Scan for the cell matching the given text and deliver its [x, y] coordinate at center. 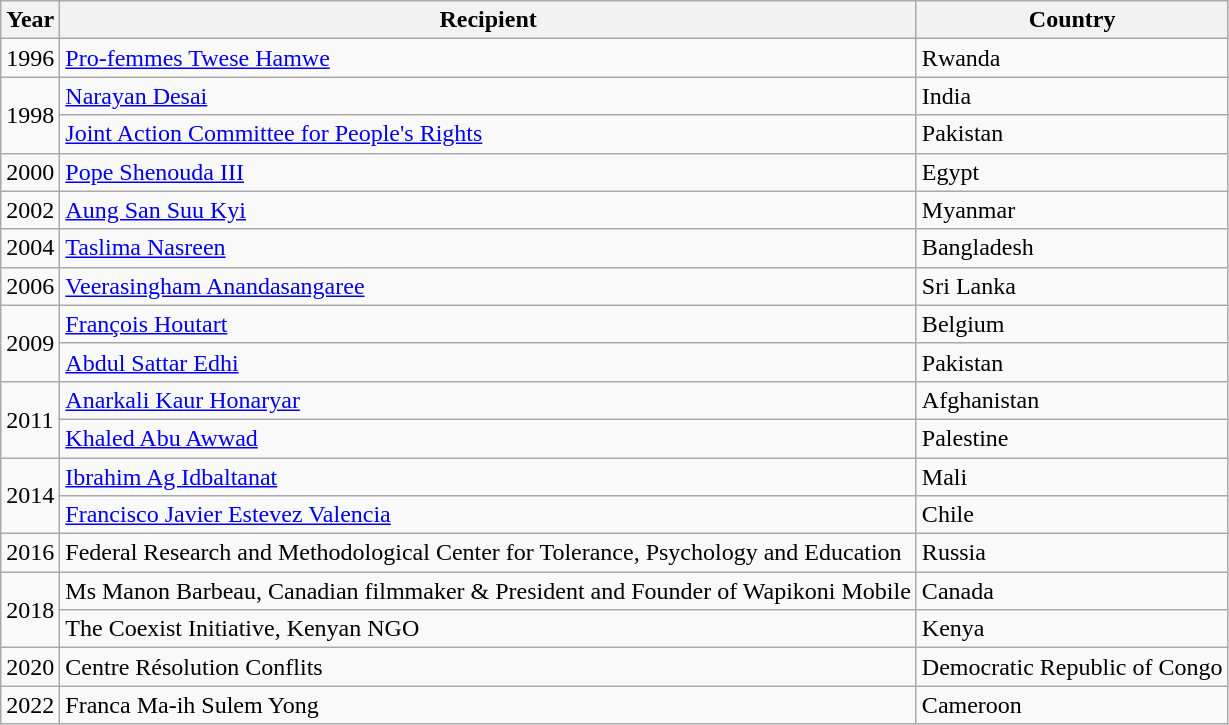
2004 [30, 248]
Federal Research and Methodological Center for Tolerance, Psychology and Education [488, 553]
India [1072, 96]
2009 [30, 343]
Democratic Republic of Congo [1072, 667]
Veerasingham Anandasangaree [488, 286]
2018 [30, 610]
2006 [30, 286]
Joint Action Committee for People's Rights [488, 134]
Anarkali Kaur Honaryar [488, 400]
Egypt [1072, 172]
François Houtart [488, 324]
2011 [30, 419]
2020 [30, 667]
Afghanistan [1072, 400]
Mali [1072, 477]
Centre Résolution Conflits [488, 667]
2000 [30, 172]
Bangladesh [1072, 248]
Sri Lanka [1072, 286]
Myanmar [1072, 210]
Russia [1072, 553]
Narayan Desai [488, 96]
The Coexist Initiative, Kenyan NGO [488, 629]
Ms Manon Barbeau, Canadian filmmaker & President and Founder of Wapikoni Mobile [488, 591]
2022 [30, 705]
Abdul Sattar Edhi [488, 362]
1998 [30, 115]
Ibrahim Ag Idbaltanat [488, 477]
Khaled Abu Awwad [488, 438]
Franca Ma-ih Sulem Yong [488, 705]
Country [1072, 20]
Aung San Suu Kyi [488, 210]
Cameroon [1072, 705]
Rwanda [1072, 58]
1996 [30, 58]
2014 [30, 496]
Pro-femmes Twese Hamwe [488, 58]
Chile [1072, 515]
Belgium [1072, 324]
Francisco Javier Estevez Valencia [488, 515]
Canada [1072, 591]
Taslima Nasreen [488, 248]
2016 [30, 553]
Kenya [1072, 629]
Pope Shenouda III [488, 172]
Year [30, 20]
Recipient [488, 20]
2002 [30, 210]
Palestine [1072, 438]
